Determine the (x, y) coordinate at the center of the cell enclosing the given text.  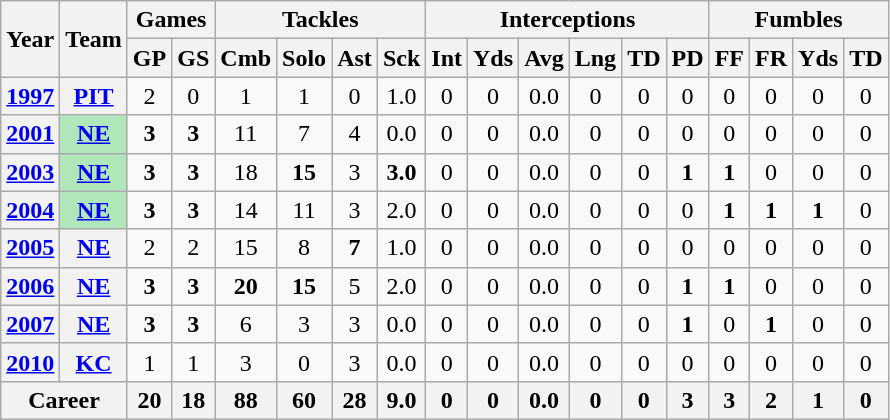
2003 (30, 172)
GS (194, 58)
6 (246, 324)
3.0 (401, 172)
Games (170, 20)
5 (355, 286)
2001 (30, 134)
9.0 (401, 400)
Cmb (246, 58)
FF (729, 58)
Fumbles (798, 20)
Solo (304, 58)
Career (64, 400)
Lng (595, 58)
2006 (30, 286)
Sck (401, 58)
Year (30, 39)
8 (304, 248)
1997 (30, 96)
GP (149, 58)
2004 (30, 210)
14 (246, 210)
Ast (355, 58)
2007 (30, 324)
60 (304, 400)
Int (447, 58)
2005 (30, 248)
Interceptions (568, 20)
Avg (544, 58)
2010 (30, 362)
FR (772, 58)
Tackles (320, 20)
88 (246, 400)
KC (94, 362)
PIT (94, 96)
28 (355, 400)
4 (355, 134)
PD (688, 58)
Team (94, 39)
